Extract the [x, y] coordinate from the center of the cell holding the provided text.  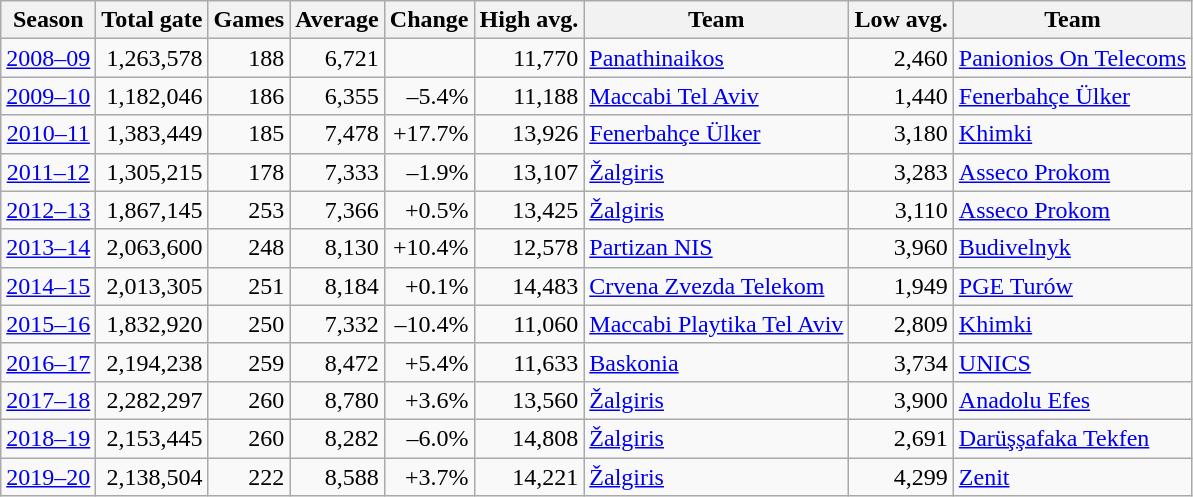
Low avg. [901, 20]
2,138,504 [152, 477]
2014–15 [48, 286]
2008–09 [48, 58]
248 [249, 248]
+0.5% [429, 210]
PGE Turów [1072, 286]
8,780 [338, 400]
Panionios On Telecoms [1072, 58]
251 [249, 286]
Anadolu Efes [1072, 400]
11,060 [529, 324]
188 [249, 58]
+0.1% [429, 286]
2010–11 [48, 134]
7,478 [338, 134]
High avg. [529, 20]
222 [249, 477]
13,560 [529, 400]
7,333 [338, 172]
–5.4% [429, 96]
7,332 [338, 324]
UNICS [1072, 362]
11,770 [529, 58]
12,578 [529, 248]
Change [429, 20]
2,153,445 [152, 438]
Partizan NIS [716, 248]
14,808 [529, 438]
2,282,297 [152, 400]
186 [249, 96]
11,633 [529, 362]
+3.7% [429, 477]
8,184 [338, 286]
3,734 [901, 362]
13,107 [529, 172]
7,366 [338, 210]
2017–18 [48, 400]
2,809 [901, 324]
3,900 [901, 400]
1,832,920 [152, 324]
+5.4% [429, 362]
2,063,600 [152, 248]
2015–16 [48, 324]
–1.9% [429, 172]
2016–17 [48, 362]
2,691 [901, 438]
2009–10 [48, 96]
1,867,145 [152, 210]
1,263,578 [152, 58]
Average [338, 20]
2,013,305 [152, 286]
2012–13 [48, 210]
11,188 [529, 96]
6,355 [338, 96]
4,299 [901, 477]
+17.7% [429, 134]
Panathinaikos [716, 58]
8,282 [338, 438]
2019–20 [48, 477]
2018–19 [48, 438]
178 [249, 172]
185 [249, 134]
Baskonia [716, 362]
Crvena Zvezda Telekom [716, 286]
Total gate [152, 20]
Zenit [1072, 477]
250 [249, 324]
–6.0% [429, 438]
1,305,215 [152, 172]
3,960 [901, 248]
1,383,449 [152, 134]
6,721 [338, 58]
Darüşşafaka Tekfen [1072, 438]
2,194,238 [152, 362]
3,110 [901, 210]
259 [249, 362]
253 [249, 210]
2011–12 [48, 172]
+3.6% [429, 400]
13,425 [529, 210]
14,221 [529, 477]
+10.4% [429, 248]
3,283 [901, 172]
3,180 [901, 134]
Games [249, 20]
1,949 [901, 286]
–10.4% [429, 324]
1,182,046 [152, 96]
1,440 [901, 96]
2,460 [901, 58]
13,926 [529, 134]
Budivelnyk [1072, 248]
8,588 [338, 477]
2013–14 [48, 248]
Season [48, 20]
8,130 [338, 248]
Maccabi Tel Aviv [716, 96]
Maccabi Playtika Tel Aviv [716, 324]
14,483 [529, 286]
8,472 [338, 362]
